Provide the (x, y) coordinate of the cell's center where the given text is located.  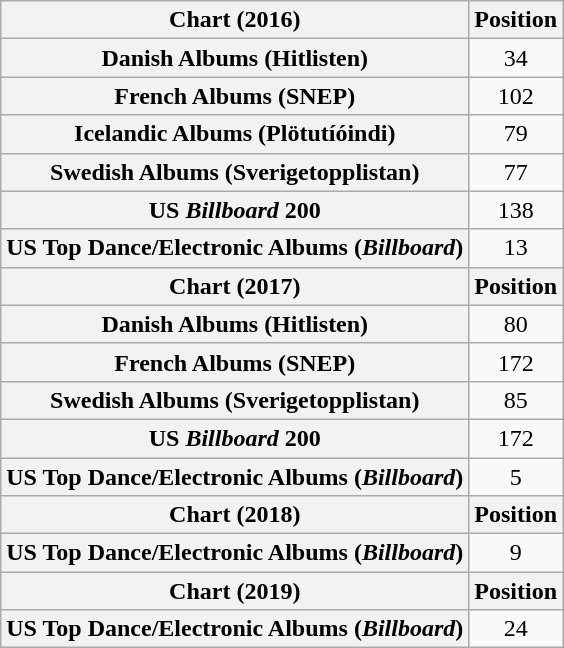
80 (516, 324)
138 (516, 210)
9 (516, 553)
79 (516, 134)
77 (516, 172)
5 (516, 477)
Chart (2018) (235, 515)
Chart (2016) (235, 20)
Chart (2019) (235, 591)
24 (516, 629)
102 (516, 96)
34 (516, 58)
13 (516, 248)
Chart (2017) (235, 286)
85 (516, 400)
Icelandic Albums (Plötutíóindi) (235, 134)
